Provide the [x, y] coordinate of the cell's center where the given text is located.  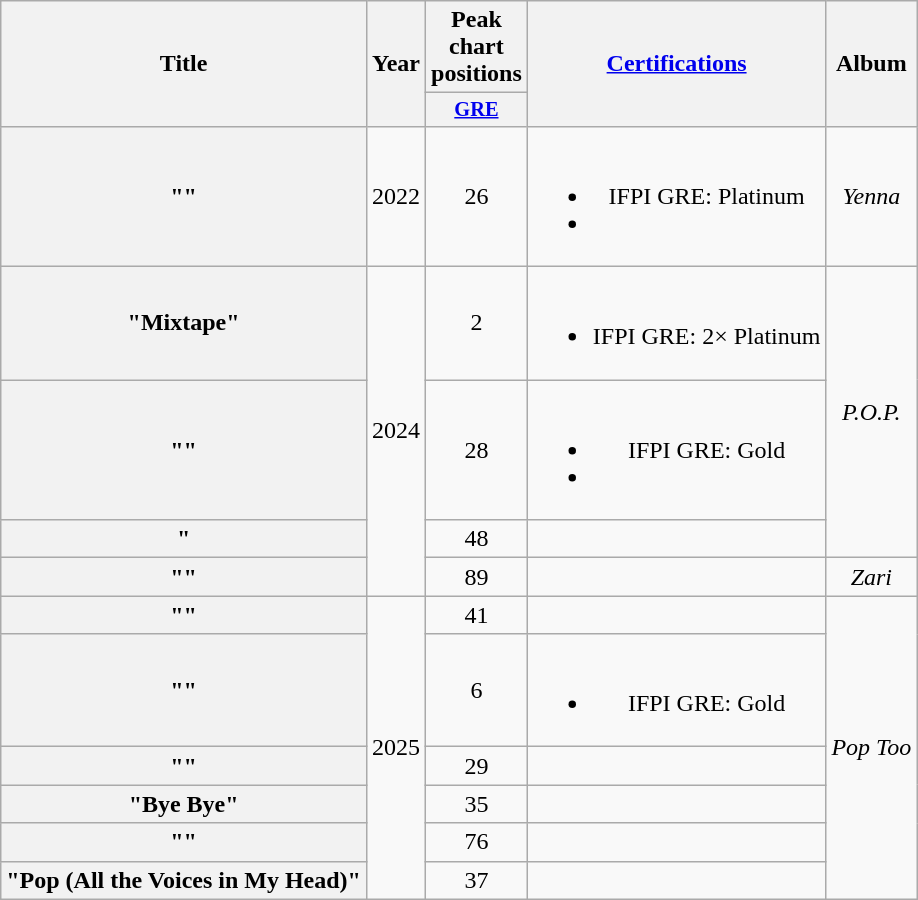
"Mixtape" [184, 324]
"Bye Bye" [184, 804]
P.O.P. [872, 412]
29 [477, 766]
Album [872, 64]
2024 [396, 432]
IFPI GRE: Platinum [676, 196]
Yenna [872, 196]
2022 [396, 196]
Year [396, 64]
2025 [396, 748]
89 [477, 577]
76 [477, 842]
IFPI GRE: 2× Platinum [676, 324]
2 [477, 324]
Zari [872, 577]
35 [477, 804]
48 [477, 539]
Peak chart positions [477, 47]
" [184, 539]
Certifications [676, 64]
"Pop (All the Voices in My Head)" [184, 880]
Pop Too [872, 748]
26 [477, 196]
GRE [477, 110]
28 [477, 450]
Title [184, 64]
41 [477, 615]
37 [477, 880]
6 [477, 690]
